Provide the (x, y) coordinate of the cell's center where the given text is located.  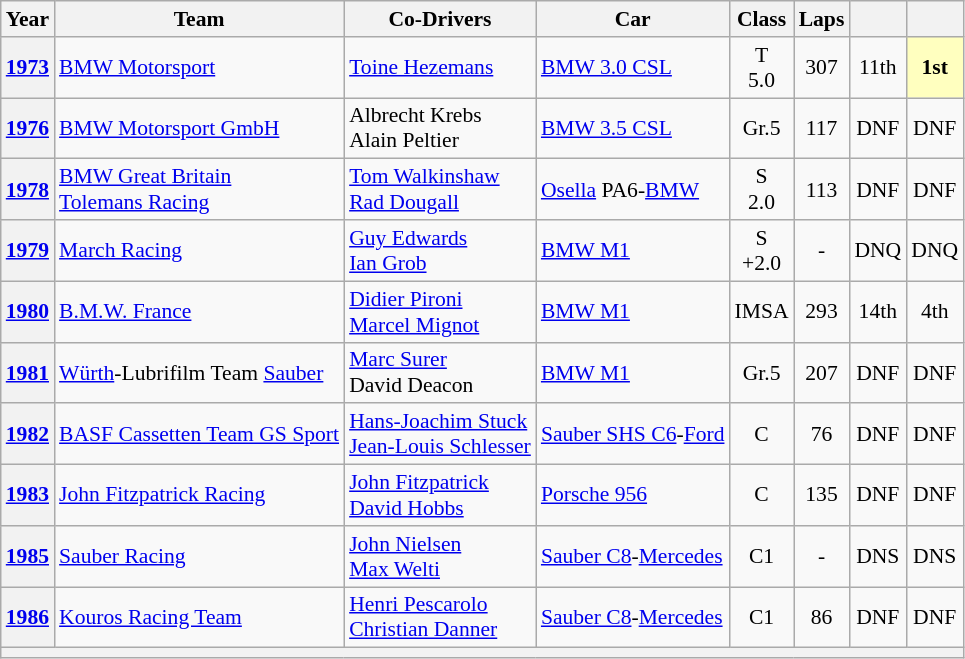
14th (878, 312)
11th (878, 68)
BMW 3.0 CSL (633, 68)
BMW Motorsport GmbH (199, 128)
S+2.0 (762, 250)
Kouros Racing Team (199, 618)
1980 (28, 312)
Laps (822, 19)
Osella PA6-BMW (633, 190)
113 (822, 190)
Co-Drivers (440, 19)
1976 (28, 128)
Toine Hezemans (440, 68)
John Fitzpatrick Racing (199, 496)
BASF Cassetten Team GS Sport (199, 434)
March Racing (199, 250)
BMW 3.5 CSL (633, 128)
4th (934, 312)
135 (822, 496)
Guy Edwards Ian Grob (440, 250)
1985 (28, 556)
John Nielsen Max Welti (440, 556)
307 (822, 68)
Hans-Joachim Stuck Jean-Louis Schlesser (440, 434)
Henri Pescarolo Christian Danner (440, 618)
BMW Great Britain Tolemans Racing (199, 190)
Sauber Racing (199, 556)
Porsche 956 (633, 496)
1978 (28, 190)
B.M.W. France (199, 312)
1983 (28, 496)
Marc Surer David Deacon (440, 372)
Year (28, 19)
1986 (28, 618)
Würth-Lubrifilm Team Sauber (199, 372)
Class (762, 19)
Didier Pironi Marcel Mignot (440, 312)
S2.0 (762, 190)
Team (199, 19)
John Fitzpatrick David Hobbs (440, 496)
BMW Motorsport (199, 68)
1973 (28, 68)
Sauber SHS C6-Ford (633, 434)
86 (822, 618)
Albrecht Krebs Alain Peltier (440, 128)
76 (822, 434)
T5.0 (762, 68)
Car (633, 19)
Tom Walkinshaw Rad Dougall (440, 190)
207 (822, 372)
1982 (28, 434)
1979 (28, 250)
1st (934, 68)
117 (822, 128)
293 (822, 312)
1981 (28, 372)
IMSA (762, 312)
